Output the [x, y] coordinate of the center of the cell containing the given text.  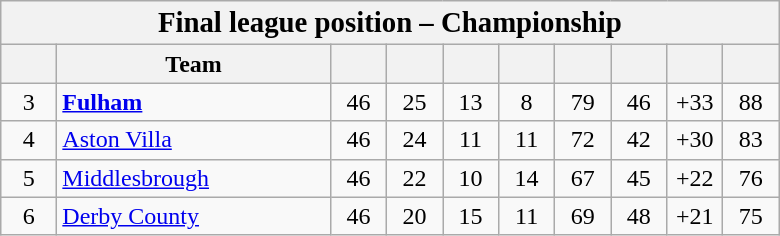
5 [29, 178]
69 [583, 216]
Team [194, 64]
22 [414, 178]
83 [751, 140]
67 [583, 178]
4 [29, 140]
25 [414, 102]
Aston Villa [194, 140]
13 [470, 102]
+22 [695, 178]
88 [751, 102]
+21 [695, 216]
76 [751, 178]
+33 [695, 102]
+30 [695, 140]
Middlesbrough [194, 178]
24 [414, 140]
Fulham [194, 102]
3 [29, 102]
Derby County [194, 216]
72 [583, 140]
Final league position – Championship [390, 23]
20 [414, 216]
15 [470, 216]
8 [527, 102]
75 [751, 216]
10 [470, 178]
48 [639, 216]
42 [639, 140]
79 [583, 102]
14 [527, 178]
45 [639, 178]
6 [29, 216]
